Identify which cell holds the provided text, then report its [x, y] central coordinate. 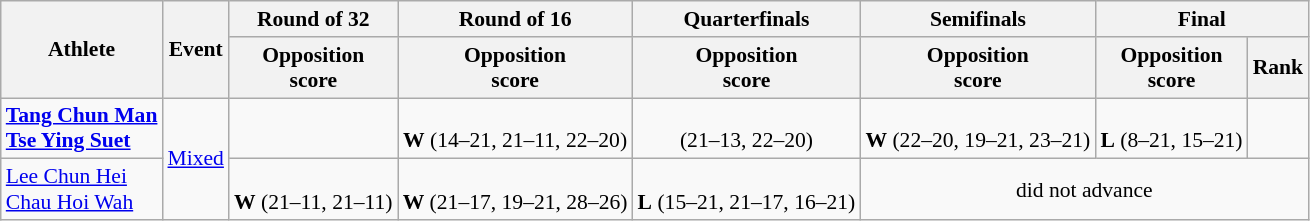
W (21–17, 19–21, 28–26) [516, 190]
Rank [1278, 68]
Semifinals [978, 19]
L (8–21, 15–21) [1171, 128]
Round of 32 [314, 19]
Final [1202, 19]
W (14–21, 21–11, 22–20) [516, 128]
L (15–21, 21–17, 16–21) [747, 190]
Athlete [82, 50]
W (21–11, 21–11) [314, 190]
Round of 16 [516, 19]
(21–13, 22–20) [747, 128]
Quarterfinals [747, 19]
Mixed [195, 159]
Event [195, 50]
did not advance [1084, 190]
W (22–20, 19–21, 23–21) [978, 128]
Tang Chun Man Tse Ying Suet [82, 128]
Lee Chun Hei Chau Hoi Wah [82, 190]
